Output the (x, y) coordinate of the center of the cell containing the given text.  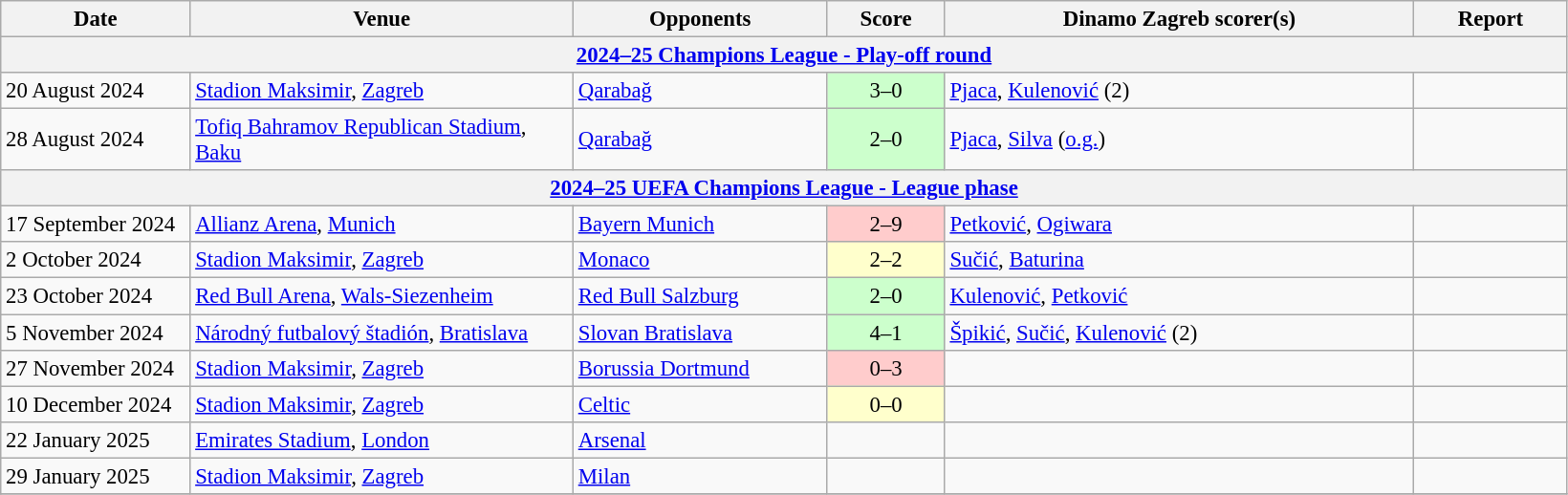
Celtic (700, 404)
2–2 (885, 261)
Slovan Bratislava (700, 333)
2–9 (885, 225)
Borussia Dortmund (700, 368)
Allianz Arena, Munich (382, 225)
Emirates Stadium, London (382, 440)
Red Bull Arena, Wals-Siezenheim (382, 296)
Pjaca, Kulenović (2) (1180, 91)
27 November 2024 (96, 368)
5 November 2024 (96, 333)
Špikić, Sučić, Kulenović (2) (1180, 333)
0–0 (885, 404)
2024–25 Champions League - Play-off round (784, 55)
Venue (382, 19)
2024–25 UEFA Champions League - League phase (784, 188)
10 December 2024 (96, 404)
Score (885, 19)
3–0 (885, 91)
Kulenović, Petković (1180, 296)
Monaco (700, 261)
Dinamo Zagreb scorer(s) (1180, 19)
20 August 2024 (96, 91)
Red Bull Salzburg (700, 296)
Arsenal (700, 440)
Bayern Munich (700, 225)
23 October 2024 (96, 296)
Petković, Ogiwara (1180, 225)
Opponents (700, 19)
4–1 (885, 333)
17 September 2024 (96, 225)
Pjaca, Silva (o.g.) (1180, 140)
29 January 2025 (96, 476)
Milan (700, 476)
Date (96, 19)
Tofiq Bahramov Republican Stadium, Baku (382, 140)
22 January 2025 (96, 440)
0–3 (885, 368)
Report (1492, 19)
Národný futbalový štadión, Bratislava (382, 333)
2 October 2024 (96, 261)
28 August 2024 (96, 140)
Sučić, Baturina (1180, 261)
